Pinpoint the cell where the given text exists, returning its (x, y) midpoint coordinate. 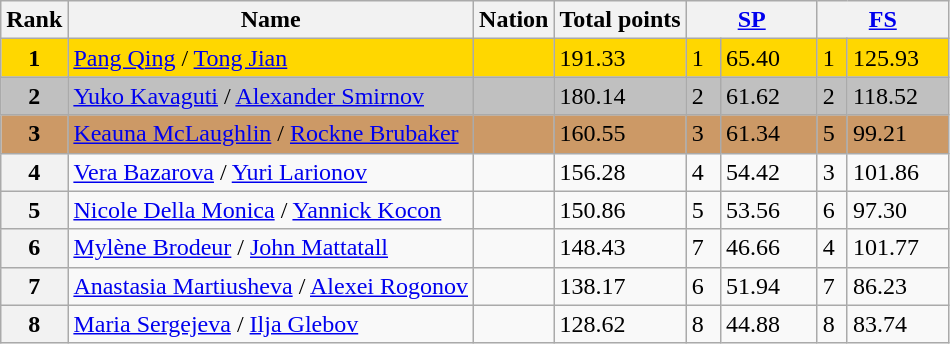
Name (271, 20)
61.62 (768, 96)
160.55 (620, 134)
97.30 (898, 210)
180.14 (620, 96)
SP (752, 20)
191.33 (620, 58)
86.23 (898, 286)
Anastasia Martiusheva / Alexei Rogonov (271, 286)
128.62 (620, 324)
61.34 (768, 134)
Total points (620, 20)
Nicole Della Monica / Yannick Kocon (271, 210)
Vera Bazarova / Yuri Larionov (271, 172)
Mylène Brodeur / John Mattatall (271, 248)
156.28 (620, 172)
51.94 (768, 286)
Pang Qing / Tong Jian (271, 58)
150.86 (620, 210)
46.66 (768, 248)
FS (882, 20)
Maria Sergejeva / Ilja Glebov (271, 324)
65.40 (768, 58)
83.74 (898, 324)
118.52 (898, 96)
53.56 (768, 210)
Yuko Kavaguti / Alexander Smirnov (271, 96)
138.17 (620, 286)
148.43 (620, 248)
Rank (34, 20)
54.42 (768, 172)
101.77 (898, 248)
125.93 (898, 58)
99.21 (898, 134)
44.88 (768, 324)
Nation (514, 20)
101.86 (898, 172)
Keauna McLaughlin / Rockne Brubaker (271, 134)
